Pinpoint the cell where the given text exists, returning its [x, y] midpoint coordinate. 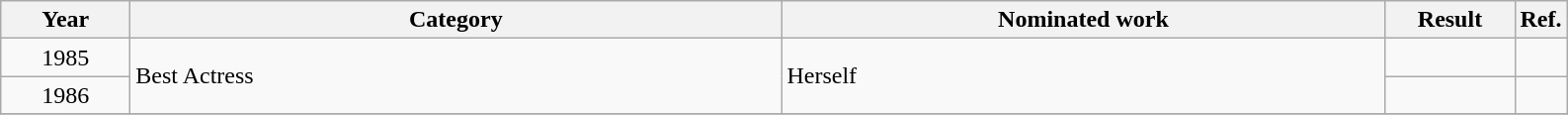
Nominated work [1083, 20]
Category [456, 20]
Ref. [1541, 20]
Result [1450, 20]
Herself [1083, 76]
Best Actress [456, 76]
1985 [65, 57]
1986 [65, 95]
Year [65, 20]
